Find where the given text appears and provide that cell's center as [X, Y] coordinate. 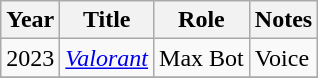
Voice [283, 58]
Notes [283, 20]
Max Bot [202, 58]
Year [30, 20]
Role [202, 20]
2023 [30, 58]
Valorant [107, 58]
Title [107, 20]
